Determine the (X, Y) coordinate at the center of the cell enclosing the given text.  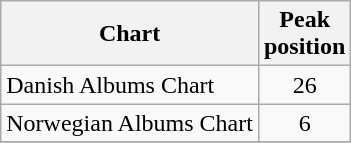
Norwegian Albums Chart (130, 123)
6 (304, 123)
Peakposition (304, 34)
26 (304, 85)
Chart (130, 34)
Danish Albums Chart (130, 85)
